Capture the cell that displays the provided text and extract its [X, Y] central coordinate. 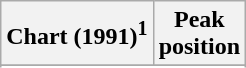
Peakposition [199, 34]
Chart (1991)1 [77, 34]
